For the text-containing cell, return its midpoint in [x, y] coordinate format. 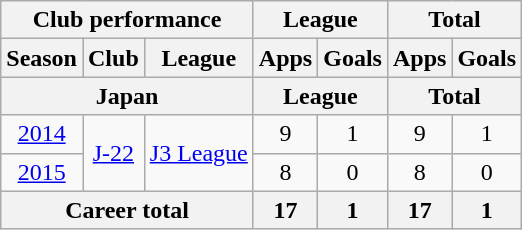
J-22 [113, 153]
Career total [128, 210]
J3 League [198, 153]
Season [42, 58]
Japan [128, 96]
Club [113, 58]
2014 [42, 134]
Club performance [128, 20]
2015 [42, 172]
